Return (X, Y) of the center of cell containing provided text 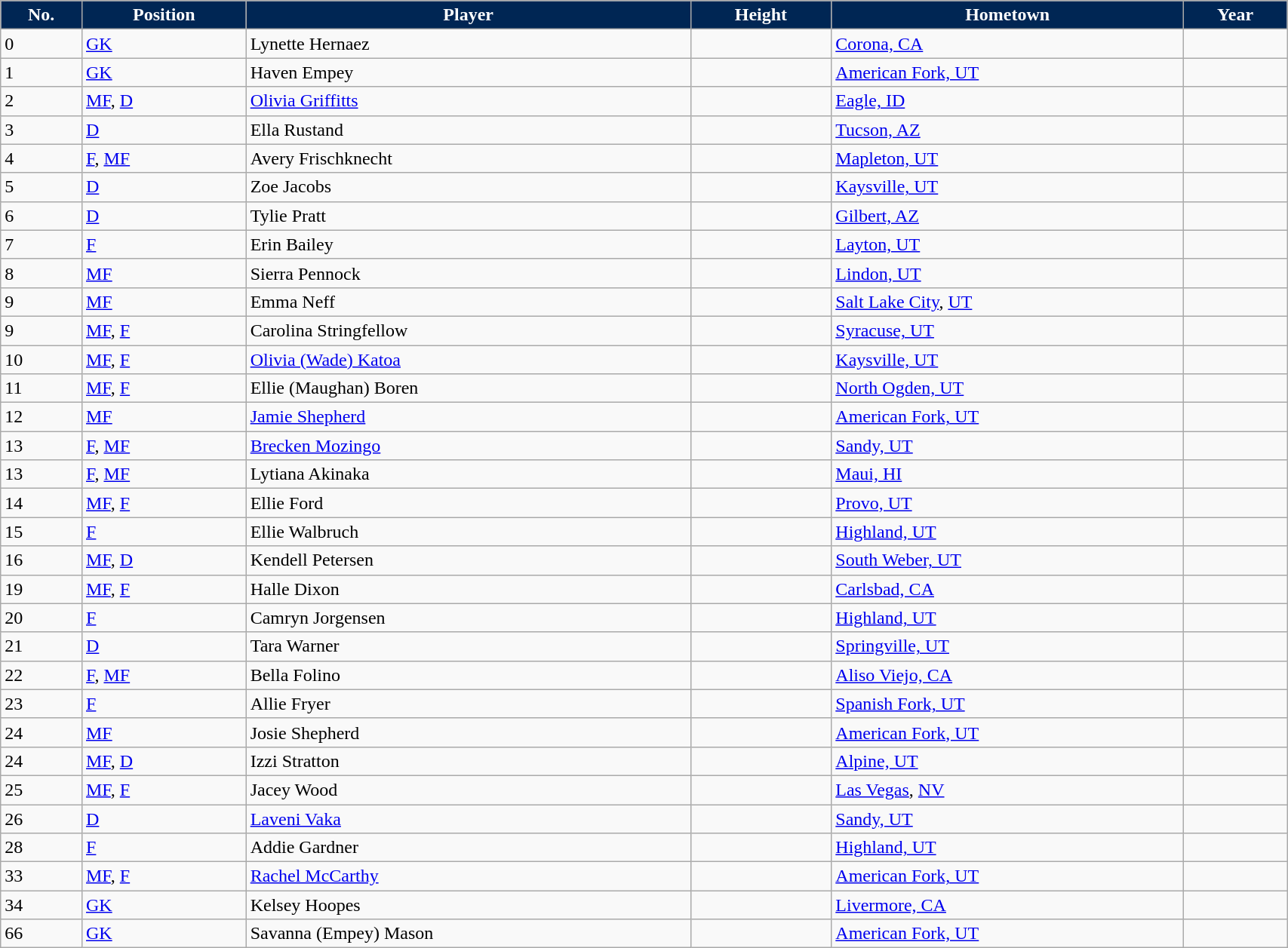
1 (41, 72)
11 (41, 388)
Aliso Viejo, CA (1008, 675)
Tara Warner (468, 646)
Kendell Petersen (468, 560)
Lynette Hernaez (468, 44)
Syracuse, UT (1008, 330)
Player (468, 15)
14 (41, 503)
12 (41, 417)
15 (41, 532)
Bella Folino (468, 675)
Height (761, 15)
Zoe Jacobs (468, 187)
Jamie Shepherd (468, 417)
7 (41, 244)
10 (41, 360)
Lindon, UT (1008, 273)
Eagle, ID (1008, 101)
North Ogden, UT (1008, 388)
Hometown (1008, 15)
6 (41, 216)
28 (41, 848)
Haven Empey (468, 72)
4 (41, 158)
Layton, UT (1008, 244)
Provo, UT (1008, 503)
34 (41, 905)
Ellie Ford (468, 503)
Livermore, CA (1008, 905)
Laveni Vaka (468, 818)
Alpine, UT (1008, 761)
Corona, CA (1008, 44)
2 (41, 101)
Tucson, AZ (1008, 130)
0 (41, 44)
Addie Gardner (468, 848)
Lytiana Akinaka (468, 474)
20 (41, 618)
16 (41, 560)
5 (41, 187)
66 (41, 934)
Gilbert, AZ (1008, 216)
Kelsey Hoopes (468, 905)
Emma Neff (468, 302)
Las Vegas, NV (1008, 790)
Carlsbad, CA (1008, 589)
19 (41, 589)
Position (164, 15)
No. (41, 15)
Josie Shepherd (468, 732)
Tylie Pratt (468, 216)
Maui, HI (1008, 474)
Olivia (Wade) Katoa (468, 360)
Avery Frischknecht (468, 158)
Ellie (Maughan) Boren (468, 388)
23 (41, 704)
Ellie Walbruch (468, 532)
Erin Bailey (468, 244)
Savanna (Empey) Mason (468, 934)
Brecken Mozingo (468, 446)
Springville, UT (1008, 646)
Sierra Pennock (468, 273)
25 (41, 790)
Carolina Stringfellow (468, 330)
26 (41, 818)
Salt Lake City, UT (1008, 302)
Olivia Griffitts (468, 101)
Mapleton, UT (1008, 158)
3 (41, 130)
Halle Dixon (468, 589)
Camryn Jorgensen (468, 618)
21 (41, 646)
33 (41, 876)
Allie Fryer (468, 704)
22 (41, 675)
8 (41, 273)
Year (1236, 15)
Ella Rustand (468, 130)
Izzi Stratton (468, 761)
Jacey Wood (468, 790)
Rachel McCarthy (468, 876)
South Weber, UT (1008, 560)
Spanish Fork, UT (1008, 704)
